Search for the cell housing the specified text and yield its [X, Y] center coordinate. 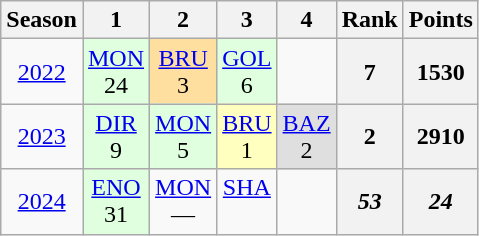
MON— [184, 202]
1530 [440, 72]
BRU1 [247, 136]
2910 [440, 136]
4 [306, 20]
7 [370, 72]
3 [247, 20]
MON5 [184, 136]
Points [440, 20]
1 [116, 20]
SHA [247, 202]
DIR9 [116, 136]
2023 [42, 136]
GOL6 [247, 72]
2024 [42, 202]
53 [370, 202]
2022 [42, 72]
Season [42, 20]
MON24 [116, 72]
BRU3 [184, 72]
ENO31 [116, 202]
Rank [370, 20]
24 [440, 202]
BAZ2 [306, 136]
